Scan for the cell matching the given text and deliver its [X, Y] coordinate at center. 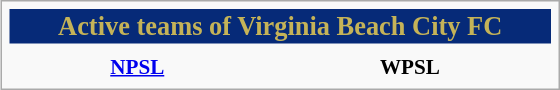
WPSL [410, 66]
Active teams of Virginia Beach City FC [280, 26]
NPSL [137, 66]
